From the cell containing the given text, extract its center point as [x, y] coordinate. 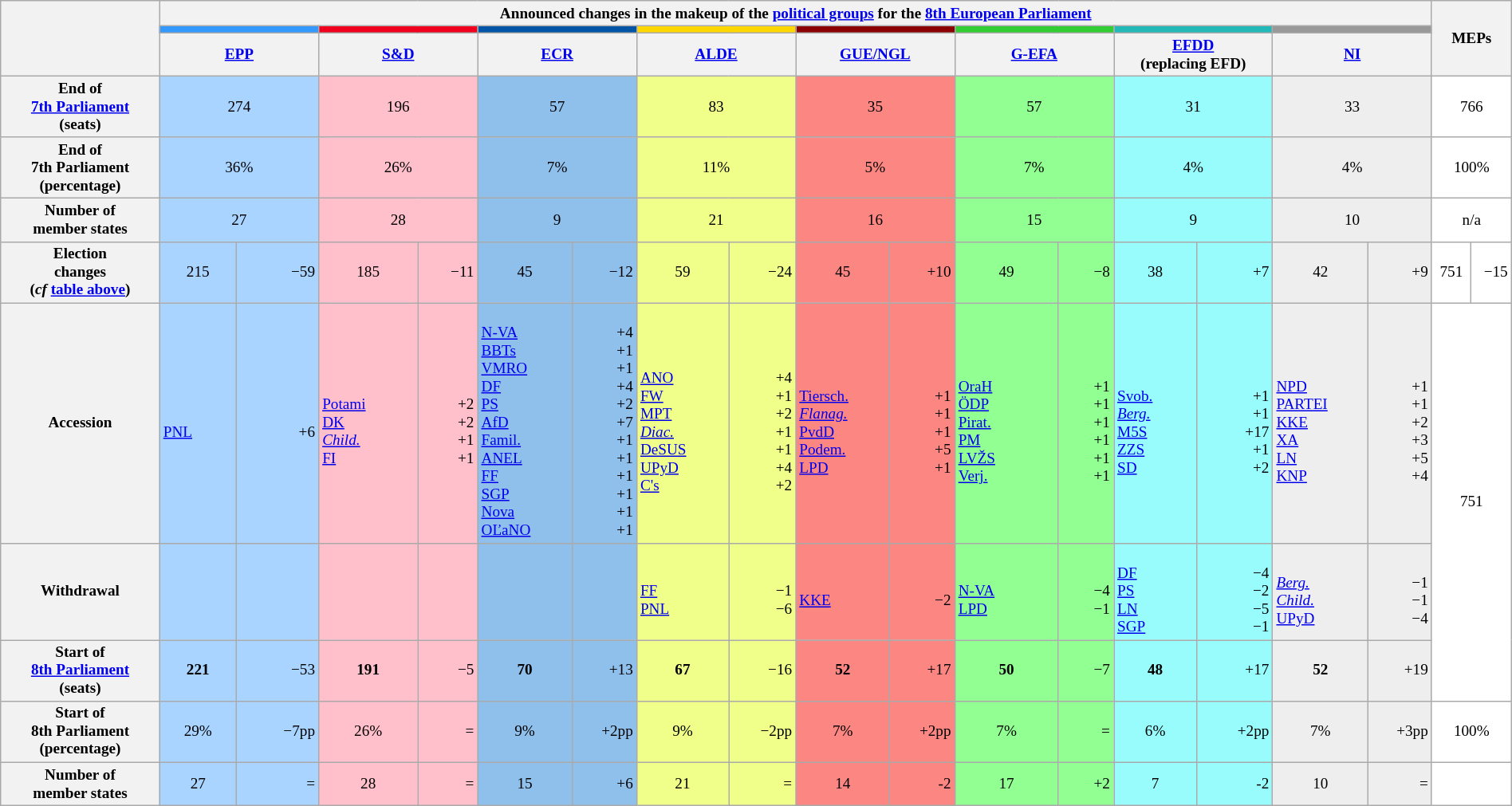
+4 +1 +1 +4 +2 +7 +1 +1 +1 +1 +1 +1 [604, 423]
−11 [448, 273]
N-VA BBTs VMRO DF PS AfD Famil. ANEL FF SGP Nova OĽaNO [525, 423]
221 [198, 671]
−7 [1086, 671]
−12 [604, 273]
185 [368, 273]
67 [683, 671]
−2pp [762, 732]
5% [876, 167]
+19 [1400, 671]
Announced changes in the makeup of the political groups for the 8th European Parliament [796, 14]
+4 +1 +2 +1 +1 +4 +2 [762, 423]
−15 [1491, 273]
83 [716, 107]
NPD PARTEI KKE XA LN KNP [1321, 423]
KKE [843, 592]
17 [1006, 784]
+2 [1086, 784]
38 [1155, 273]
274 [239, 107]
50 [1006, 671]
+3pp [1400, 732]
−7pp [278, 732]
−1 −6 [762, 592]
14 [843, 784]
215 [198, 273]
49 [1006, 273]
42 [1321, 273]
+1 +1 +1 +1 +1 +1 [1086, 423]
766 [1471, 107]
191 [368, 671]
16 [876, 220]
−1 −1 −4 [1400, 592]
+1 +1 +2 +3 +5 +4 [1400, 423]
48 [1155, 671]
−2 [922, 592]
S&D [399, 54]
FF PNL [683, 592]
NI [1353, 54]
Potami DK Child. FI [368, 423]
−16 [762, 671]
G-EFA [1034, 54]
End of 7th Parliament(percentage) [80, 167]
29% [198, 732]
6% [1155, 732]
+7 [1234, 273]
+2 +2 +1 +1 [448, 423]
−59 [278, 273]
196 [399, 107]
59 [683, 273]
Start of8th Parliament(percentage) [80, 732]
+13 [604, 671]
EPP [239, 54]
−8 [1086, 273]
Svob. Berg. M5S ZZS SD [1155, 423]
31 [1193, 107]
Electionchanges (cf table above) [80, 273]
−5 [448, 671]
33 [1353, 107]
ECR [557, 54]
ANO FW MPT Diac. DeSUS UPyD C's [683, 423]
11% [716, 167]
35 [876, 107]
End of 7th Parliament(seats) [80, 107]
7 [1155, 784]
ALDE [716, 54]
EFDD(replacing EFD) [1193, 54]
+9 [1400, 273]
Tiersch. Flanag. PvdD Podem. LPD [843, 423]
+1 +1 +1 +5 +1 [922, 423]
+10 [922, 273]
OraH ÖDP Pirat. PM LVŽS Verj. [1006, 423]
DF PS LN SGP [1155, 592]
−4 −2 −5 −1 [1234, 592]
Start of8th Parliament(seats) [80, 671]
Accession [80, 423]
MEPs [1471, 38]
N-VA LPD [1006, 592]
Berg. Child. UPyD [1321, 592]
36% [239, 167]
−24 [762, 273]
−53 [278, 671]
GUE/NGL [876, 54]
−4 −1 [1086, 592]
Withdrawal [80, 592]
PNL [198, 423]
n/a [1471, 220]
70 [525, 671]
+1 +1 +17 +1 +2 [1234, 423]
